Determine the (x, y) coordinate at the center of the cell enclosing the given text.  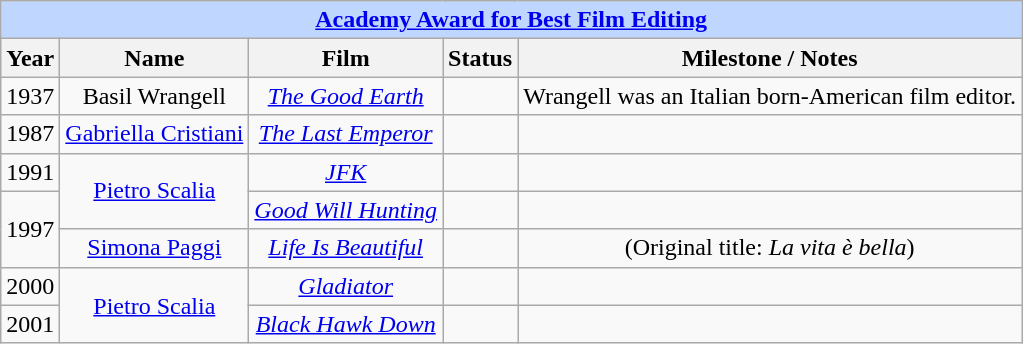
Name (154, 58)
1987 (30, 134)
Gabriella Cristiani (154, 134)
Life Is Beautiful (346, 248)
Year (30, 58)
Academy Award for Best Film Editing (512, 20)
Gladiator (346, 286)
Wrangell was an Italian born-American film editor. (770, 96)
Status (480, 58)
(Original title: La vita è bella) (770, 248)
1997 (30, 229)
2000 (30, 286)
Basil Wrangell (154, 96)
2001 (30, 324)
Film (346, 58)
The Last Emperor (346, 134)
Milestone / Notes (770, 58)
Simona Paggi (154, 248)
JFK (346, 172)
Good Will Hunting (346, 210)
1937 (30, 96)
1991 (30, 172)
The Good Earth (346, 96)
Black Hawk Down (346, 324)
